Search for the cell housing the specified text and yield its (X, Y) center coordinate. 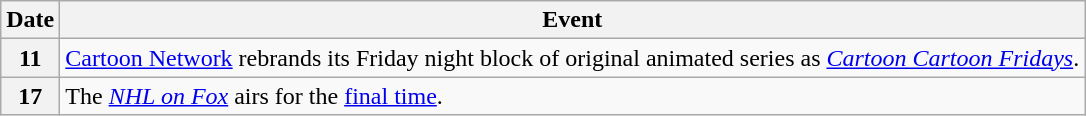
Event (572, 20)
Cartoon Network rebrands its Friday night block of original animated series as Cartoon Cartoon Fridays. (572, 58)
17 (30, 96)
11 (30, 58)
Date (30, 20)
The NHL on Fox airs for the final time. (572, 96)
